Capture the cell that displays the provided text and extract its (X, Y) central coordinate. 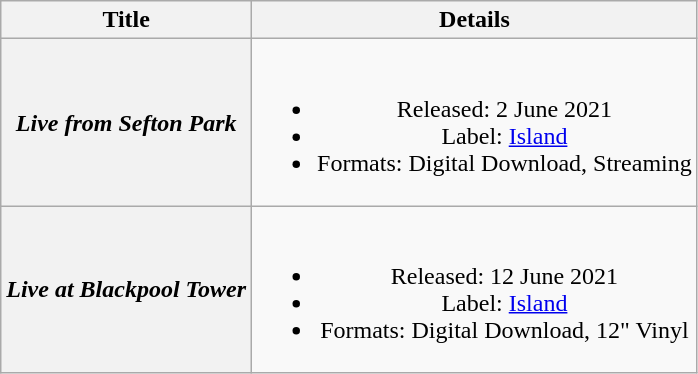
Title (126, 20)
Details (475, 20)
Released: 2 June 2021Label: IslandFormats: Digital Download, Streaming (475, 122)
Live from Sefton Park (126, 122)
Live at Blackpool Tower (126, 290)
Released: 12 June 2021Label: IslandFormats: Digital Download, 12" Vinyl (475, 290)
